From the cell containing the given text, extract its center point as [x, y] coordinate. 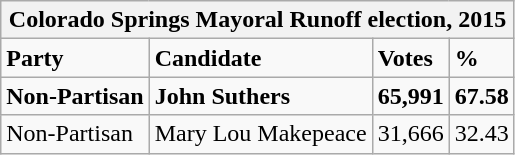
Candidate [260, 58]
Colorado Springs Mayoral Runoff election, 2015 [258, 20]
65,991 [410, 96]
67.58 [482, 96]
32.43 [482, 134]
31,666 [410, 134]
John Suthers [260, 96]
Mary Lou Makepeace [260, 134]
Votes [410, 58]
% [482, 58]
Party [75, 58]
